Extract the [x, y] coordinate from the center of the cell holding the provided text.  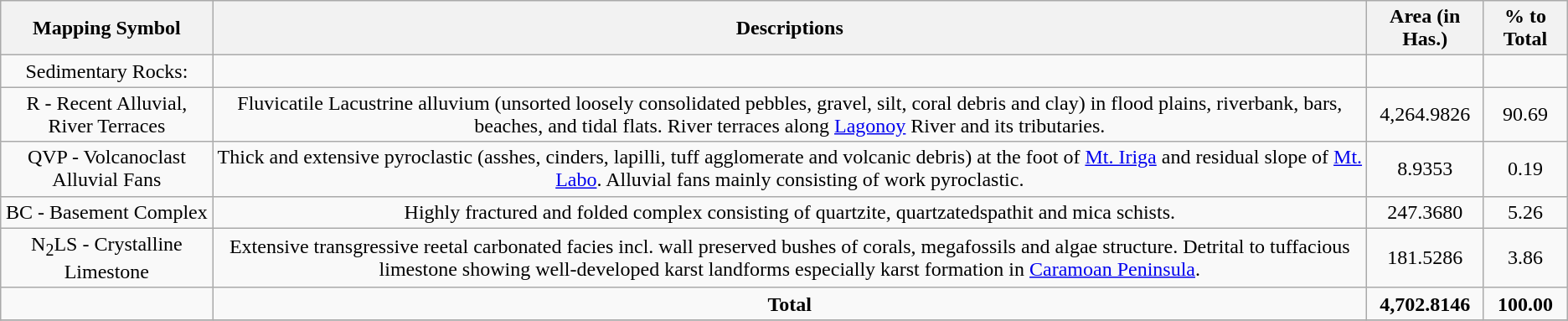
Highly fractured and folded complex consisting of quartzite, quartzatedspathit and mica schists. [790, 212]
Total [790, 303]
5.26 [1525, 212]
Descriptions [790, 28]
8.9353 [1426, 169]
100.00 [1525, 303]
4,702.8146 [1426, 303]
4,264.9826 [1426, 114]
247.3680 [1426, 212]
3.86 [1525, 258]
181.5286 [1426, 258]
0.19 [1525, 169]
Area (in Has.) [1426, 28]
90.69 [1525, 114]
% to Total [1525, 28]
BC - Basement Complex [107, 212]
N2LS - Crystalline Limestone [107, 258]
Mapping Symbol [107, 28]
R - Recent Alluvial, River Terraces [107, 114]
QVP - Volcanoclast Alluvial Fans [107, 169]
Sedimentary Rocks: [107, 71]
